Scan for the cell matching the given text and deliver its (x, y) coordinate at center. 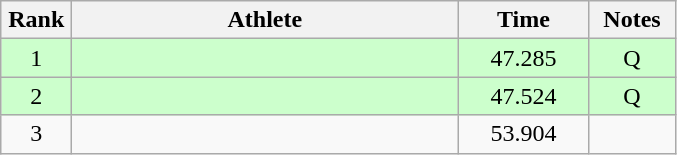
47.524 (524, 96)
47.285 (524, 58)
Rank (36, 20)
Notes (632, 20)
53.904 (524, 134)
Time (524, 20)
1 (36, 58)
2 (36, 96)
3 (36, 134)
Athlete (265, 20)
